Return [X, Y] of the center of cell containing provided text 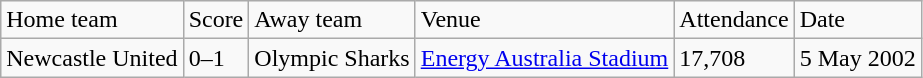
Away team [332, 20]
Newcastle United [92, 58]
17,708 [734, 58]
Home team [92, 20]
Attendance [734, 20]
Energy Australia Stadium [544, 58]
Olympic Sharks [332, 58]
Score [216, 20]
5 May 2002 [858, 58]
Date [858, 20]
0–1 [216, 58]
Venue [544, 20]
